Return [x, y] of the center of cell containing provided text 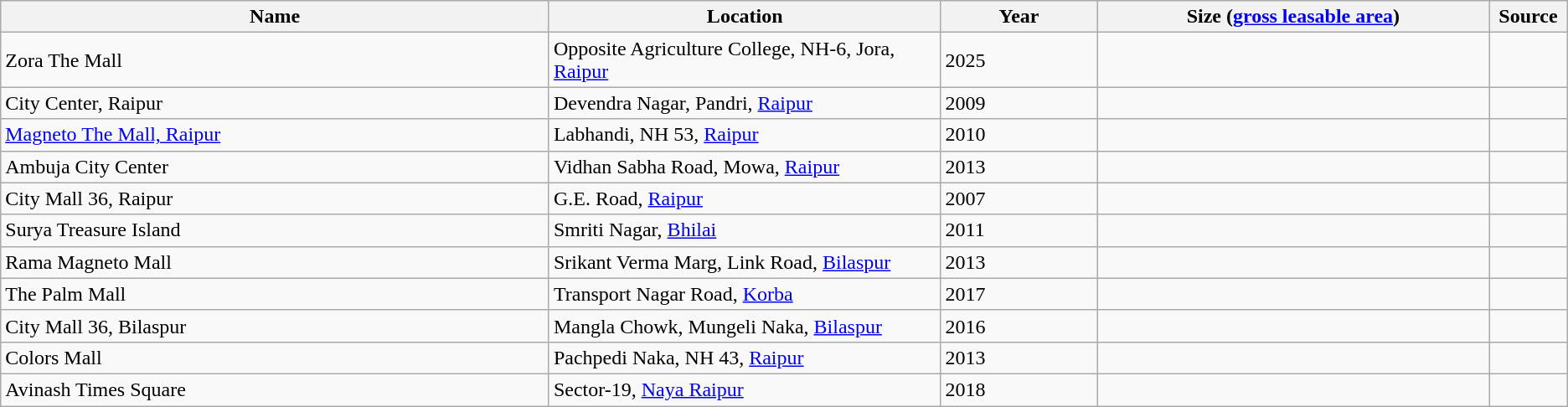
Labhandi, NH 53, Raipur [745, 135]
Sector-19, Naya Raipur [745, 389]
Smriti Nagar, Bhilai [745, 230]
Avinash Times Square [275, 389]
City Mall 36, Raipur [275, 198]
Size (gross leasable area) [1293, 17]
2016 [1019, 326]
The Palm Mall [275, 294]
Name [275, 17]
Rama Magneto Mall [275, 262]
Zora The Mall [275, 60]
Ambuja City Center [275, 167]
Vidhan Sabha Road, Mowa, Raipur [745, 167]
City Center, Raipur [275, 103]
Opposite Agriculture College, NH-6, Jora, Raipur [745, 60]
Magneto The Mall, Raipur [275, 135]
Pachpedi Naka, NH 43, Raipur [745, 358]
City Mall 36, Bilaspur [275, 326]
2007 [1019, 198]
Colors Mall [275, 358]
2011 [1019, 230]
2018 [1019, 389]
Mangla Chowk, Mungeli Naka, Bilaspur [745, 326]
Surya Treasure Island [275, 230]
Year [1019, 17]
Source [1529, 17]
2009 [1019, 103]
2010 [1019, 135]
Transport Nagar Road, Korba [745, 294]
2025 [1019, 60]
G.E. Road, Raipur [745, 198]
Location [745, 17]
2017 [1019, 294]
Devendra Nagar, Pandri, Raipur [745, 103]
Srikant Verma Marg, Link Road, Bilaspur [745, 262]
